Locate the cell with the specified text and output its [x, y] center coordinate. 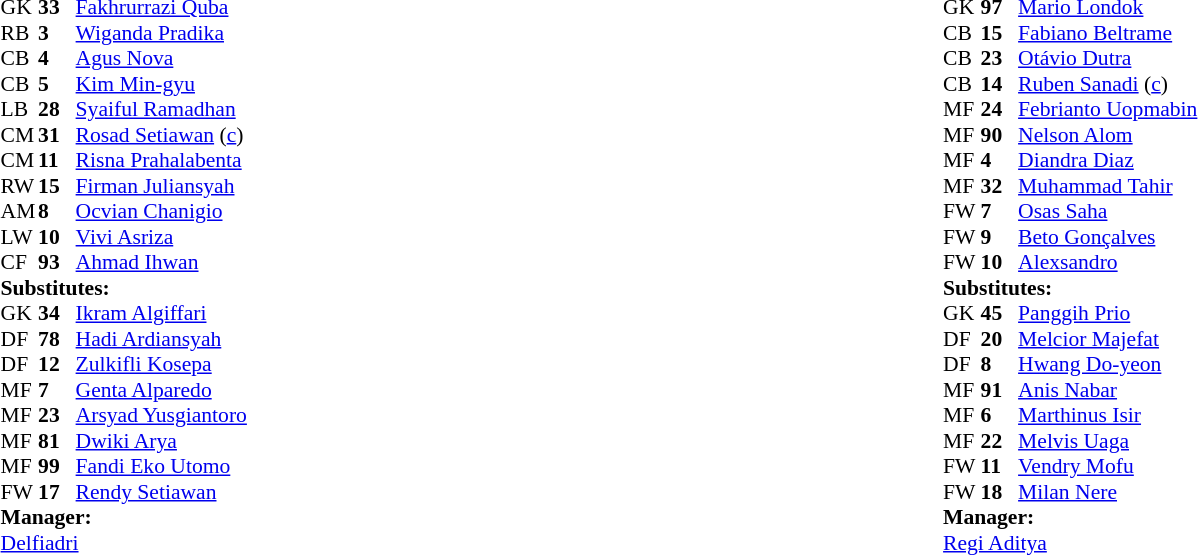
Rendy Setiawan [162, 492]
93 [57, 263]
Zulkifli Kosepa [162, 365]
Melvis Uaga [1108, 441]
78 [57, 339]
20 [1000, 339]
18 [1000, 492]
9 [1000, 237]
31 [57, 135]
Hadi Ardiansyah [162, 339]
LW [20, 237]
28 [57, 109]
Ahmad Ihwan [162, 263]
Dwiki Arya [162, 441]
Ikram Algiffari [162, 313]
91 [1000, 390]
32 [1000, 186]
Kim Min-gyu [162, 84]
24 [1000, 109]
Muhammad Tahir [1108, 186]
AM [20, 211]
45 [1000, 313]
Marthinus Isir [1108, 415]
Nelson Alom [1108, 135]
Fabiano Beltrame [1108, 33]
Hwang Do-yeon [1108, 365]
90 [1000, 135]
Fandi Eko Utomo [162, 467]
3 [57, 33]
Risna Prahalabenta [162, 161]
RW [20, 186]
Diandra Diaz [1108, 161]
Syaiful Ramadhan [162, 109]
Firman Juliansyah [162, 186]
Ruben Sanadi (c) [1108, 84]
Milan Nere [1108, 492]
Agus Nova [162, 59]
Genta Alparedo [162, 390]
Vivi Asriza [162, 237]
LB [20, 109]
22 [1000, 441]
Anis Nabar [1108, 390]
Ocvian Chanigio [162, 211]
RB [20, 33]
Panggih Prio [1108, 313]
Otávio Dutra [1108, 59]
34 [57, 313]
Wiganda Pradika [162, 33]
Rosad Setiawan (c) [162, 135]
Vendry Mofu [1108, 467]
6 [1000, 415]
Melcior Majefat [1108, 339]
CF [20, 263]
17 [57, 492]
12 [57, 365]
81 [57, 441]
99 [57, 467]
5 [57, 84]
Beto Gonçalves [1108, 237]
Arsyad Yusgiantoro [162, 415]
14 [1000, 84]
Febrianto Uopmabin [1108, 109]
Osas Saha [1108, 211]
Alexsandro [1108, 263]
